Detect which cell encompasses the target text, then output its (x, y) center coordinate. 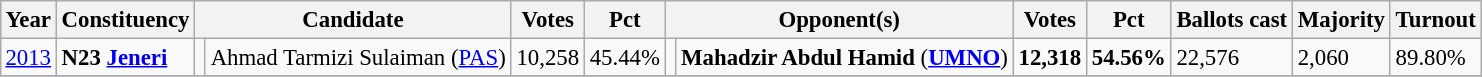
Year (28, 20)
Constituency (125, 20)
Opponent(s) (839, 20)
Mahadzir Abdul Hamid (UMNO) (844, 57)
2,060 (1341, 57)
45.44% (624, 57)
Majority (1341, 20)
2013 (28, 57)
10,258 (548, 57)
Ahmad Tarmizi Sulaiman (PAS) (358, 57)
22,576 (1232, 57)
Candidate (353, 20)
N23 Jeneri (125, 57)
54.56% (1128, 57)
89.80% (1436, 57)
12,318 (1050, 57)
Ballots cast (1232, 20)
Turnout (1436, 20)
